Capture the cell that displays the provided text and extract its [X, Y] central coordinate. 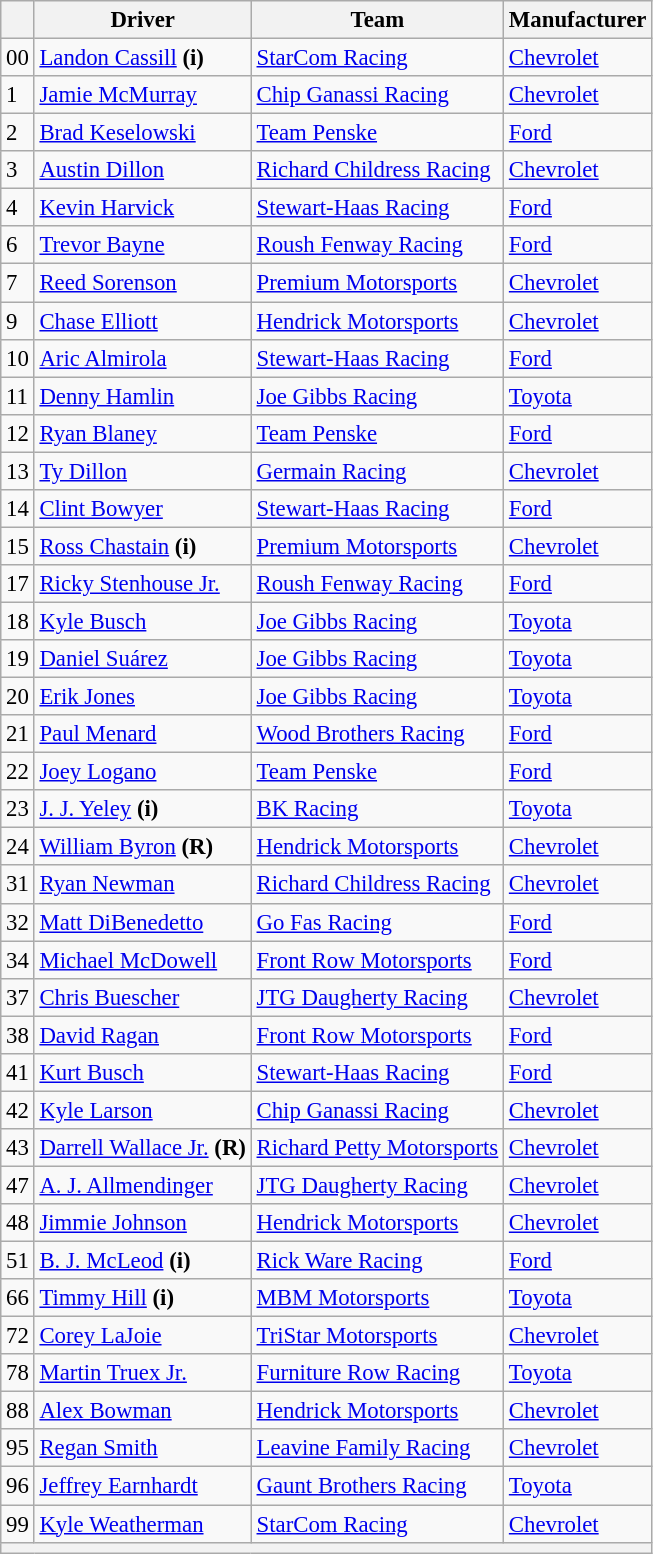
Jimmie Johnson [142, 1223]
Chris Buescher [142, 997]
Furniture Row Racing [377, 1373]
Kyle Larson [142, 1110]
Corey LaJoie [142, 1336]
Ryan Newman [142, 885]
78 [18, 1373]
42 [18, 1110]
Kyle Weatherman [142, 1524]
72 [18, 1336]
BK Racing [377, 809]
Rick Ware Racing [377, 1261]
Brad Keselowski [142, 133]
Darrell Wallace Jr. (R) [142, 1148]
Jamie McMurray [142, 95]
17 [18, 584]
21 [18, 734]
43 [18, 1148]
Team [377, 20]
20 [18, 697]
10 [18, 358]
15 [18, 546]
95 [18, 1449]
Chase Elliott [142, 321]
48 [18, 1223]
TriStar Motorsports [377, 1336]
J. J. Yeley (i) [142, 809]
37 [18, 997]
6 [18, 245]
Richard Petty Motorsports [377, 1148]
Austin Dillon [142, 170]
Kurt Busch [142, 1073]
Paul Menard [142, 734]
Matt DiBenedetto [142, 922]
Alex Bowman [142, 1411]
9 [18, 321]
3 [18, 170]
MBM Motorsports [377, 1298]
Regan Smith [142, 1449]
Ryan Blaney [142, 433]
William Byron (R) [142, 847]
88 [18, 1411]
Trevor Bayne [142, 245]
38 [18, 1035]
Joey Logano [142, 772]
Denny Hamlin [142, 396]
Landon Cassill (i) [142, 58]
Wood Brothers Racing [377, 734]
Ricky Stenhouse Jr. [142, 584]
Go Fas Racing [377, 922]
51 [18, 1261]
18 [18, 621]
Jeffrey Earnhardt [142, 1486]
Michael McDowell [142, 960]
Ty Dillon [142, 471]
23 [18, 809]
12 [18, 433]
4 [18, 208]
David Ragan [142, 1035]
Erik Jones [142, 697]
1 [18, 95]
Timmy Hill (i) [142, 1298]
2 [18, 133]
99 [18, 1524]
Germain Racing [377, 471]
Driver [142, 20]
14 [18, 509]
Clint Bowyer [142, 509]
B. J. McLeod (i) [142, 1261]
Kyle Busch [142, 621]
31 [18, 885]
Kevin Harvick [142, 208]
11 [18, 396]
47 [18, 1185]
Daniel Suárez [142, 659]
Aric Almirola [142, 358]
00 [18, 58]
32 [18, 922]
22 [18, 772]
7 [18, 283]
Manufacturer [578, 20]
66 [18, 1298]
41 [18, 1073]
A. J. Allmendinger [142, 1185]
Gaunt Brothers Racing [377, 1486]
19 [18, 659]
Martin Truex Jr. [142, 1373]
24 [18, 847]
13 [18, 471]
Leavine Family Racing [377, 1449]
96 [18, 1486]
34 [18, 960]
Ross Chastain (i) [142, 546]
Reed Sorenson [142, 283]
